Search for the cell housing the specified text and yield its (X, Y) center coordinate. 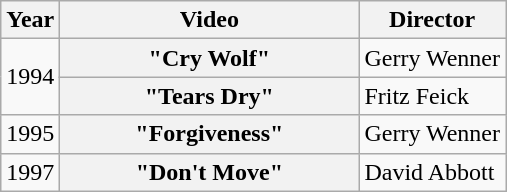
"Don't Move" (210, 172)
1994 (30, 77)
David Abbott (432, 172)
Year (30, 20)
1997 (30, 172)
"Tears Dry" (210, 96)
Video (210, 20)
Fritz Feick (432, 96)
1995 (30, 134)
"Cry Wolf" (210, 58)
Director (432, 20)
"Forgiveness" (210, 134)
